Determine the (x, y) coordinate at the center of the cell enclosing the given text.  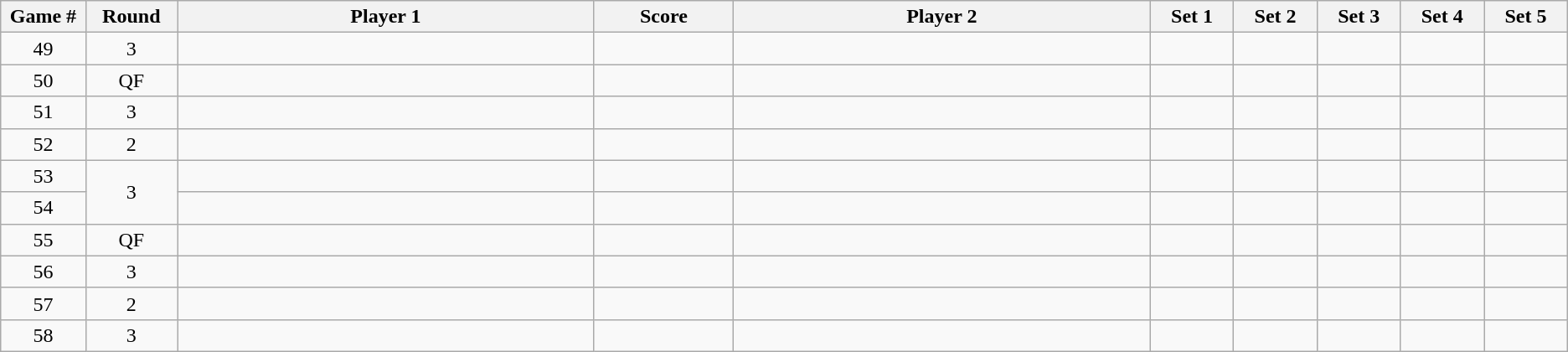
Set 5 (1526, 17)
Round (131, 17)
50 (44, 80)
Set 1 (1192, 17)
Player 1 (386, 17)
Set 2 (1276, 17)
Game # (44, 17)
53 (44, 176)
55 (44, 240)
58 (44, 335)
49 (44, 49)
Player 2 (941, 17)
Score (663, 17)
56 (44, 272)
Set 4 (1442, 17)
51 (44, 112)
54 (44, 208)
52 (44, 144)
57 (44, 303)
Set 3 (1359, 17)
